Provide the (x, y) coordinate of the cell's center where the given text is located.  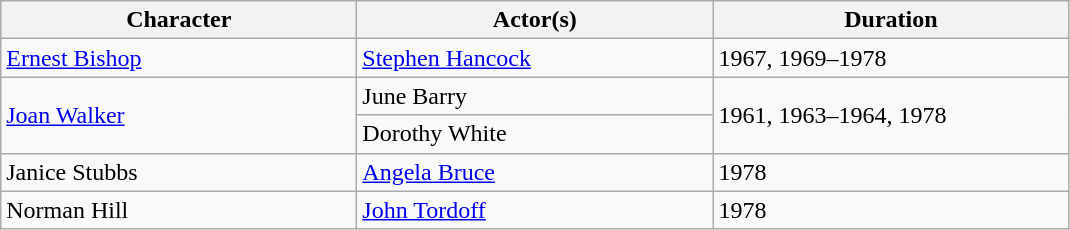
Dorothy White (535, 134)
Duration (891, 20)
Janice Stubbs (179, 172)
Angela Bruce (535, 172)
June Barry (535, 96)
1967, 1969–1978 (891, 58)
Ernest Bishop (179, 58)
Actor(s) (535, 20)
1961, 1963–1964, 1978 (891, 115)
Norman Hill (179, 210)
Character (179, 20)
Stephen Hancock (535, 58)
Joan Walker (179, 115)
John Tordoff (535, 210)
